Capture the cell that displays the provided text and extract its (X, Y) central coordinate. 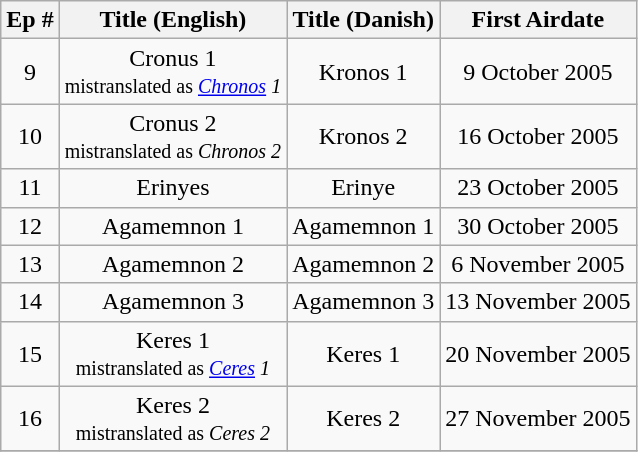
9 (30, 72)
11 (30, 188)
9 October 2005 (538, 72)
Erinye (364, 188)
15 (30, 354)
16 (30, 418)
23 October 2005 (538, 188)
Keres 1 (364, 354)
Title (English) (172, 20)
16 October 2005 (538, 136)
10 (30, 136)
Kronos 2 (364, 136)
Erinyes (172, 188)
Ep # (30, 20)
27 November 2005 (538, 418)
Keres 2mistranslated as Ceres 2 (172, 418)
20 November 2005 (538, 354)
First Airdate (538, 20)
Kronos 1 (364, 72)
Cronus 1mistranslated as Chronos 1 (172, 72)
12 (30, 226)
Keres 2 (364, 418)
6 November 2005 (538, 264)
Keres 1mistranslated as Ceres 1 (172, 354)
13 (30, 264)
Title (Danish) (364, 20)
13 November 2005 (538, 302)
30 October 2005 (538, 226)
14 (30, 302)
Cronus 2mistranslated as Chronos 2 (172, 136)
